Search for the cell housing the specified text and yield its (X, Y) center coordinate. 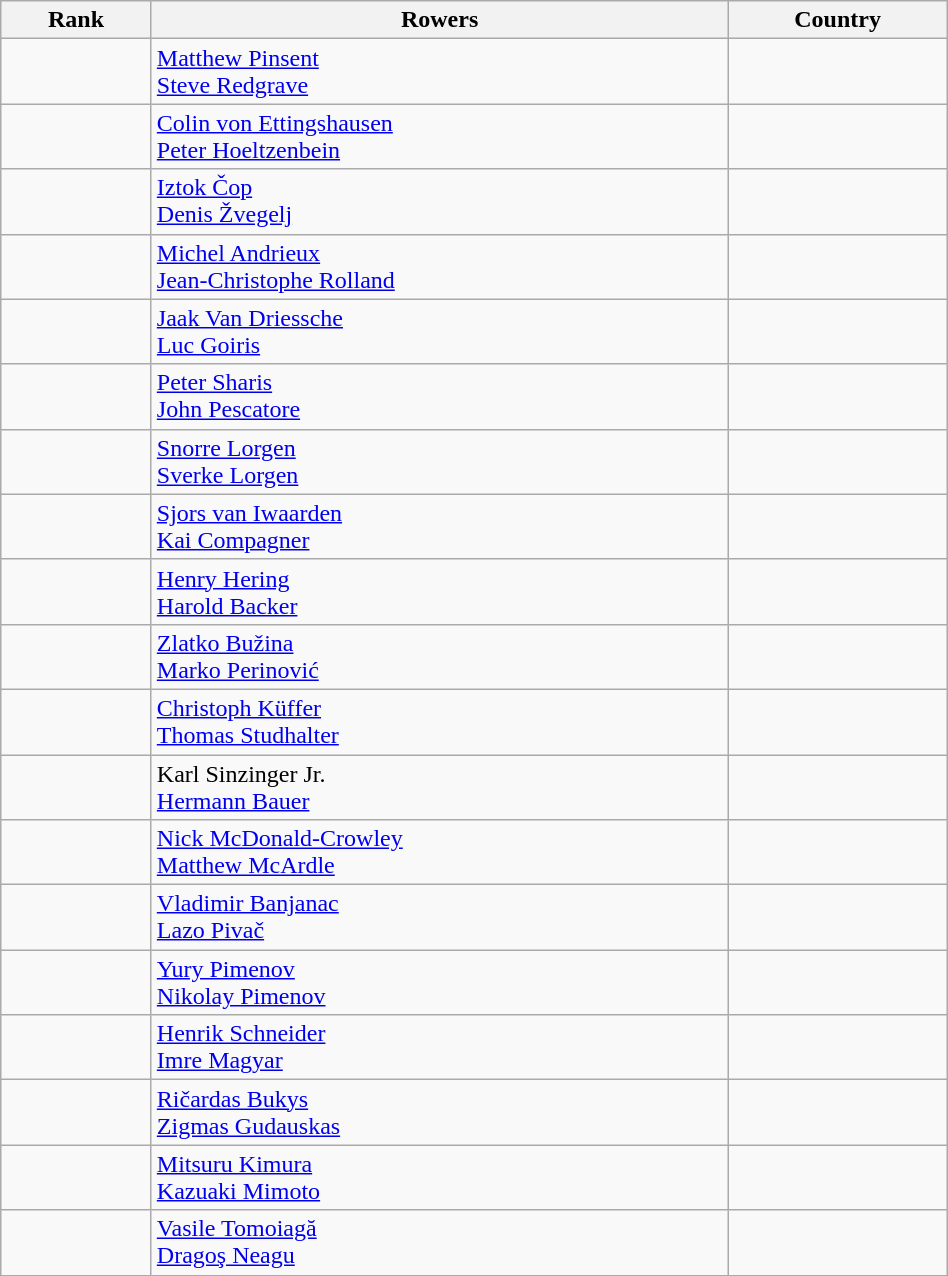
Henry HeringHarold Backer (440, 592)
Nick McDonald-CrowleyMatthew McArdle (440, 852)
Vladimir BanjanacLazo Pivač (440, 918)
Michel AndrieuxJean-Christophe Rolland (440, 266)
Rowers (440, 20)
Peter SharisJohn Pescatore (440, 396)
Zlatko BužinaMarko Perinović (440, 656)
Jaak Van DriesscheLuc Goiris (440, 332)
Ričardas BukysZigmas Gudauskas (440, 1112)
Christoph KüfferThomas Studhalter (440, 722)
Rank (76, 20)
Country (838, 20)
Yury PimenovNikolay Pimenov (440, 982)
Sjors van IwaardenKai Compagner (440, 526)
Mitsuru KimuraKazuaki Mimoto (440, 1178)
Iztok ČopDenis Žvegelj (440, 202)
Colin von EttingshausenPeter Hoeltzenbein (440, 136)
Matthew PinsentSteve Redgrave (440, 72)
Vasile TomoiagăDragoş Neagu (440, 1242)
Henrik SchneiderImre Magyar (440, 1048)
Snorre LorgenSverke Lorgen (440, 462)
Karl Sinzinger Jr.Hermann Bauer (440, 786)
